Find where the given text appears and provide that cell's center as (x, y) coordinate. 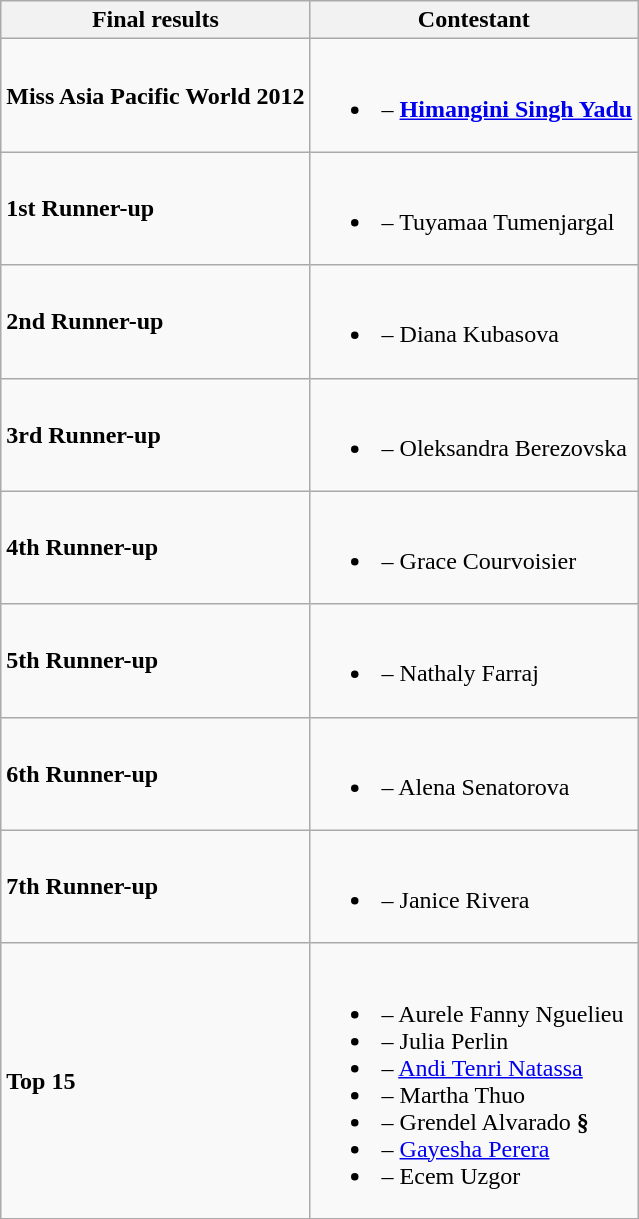
– Himangini Singh Yadu (474, 96)
2nd Runner-up (156, 322)
6th Runner-up (156, 774)
– Alena Senatorova (474, 774)
Miss Asia Pacific World 2012 (156, 96)
Final results (156, 20)
– Aurele Fanny Nguelieu – Julia Perlin – Andi Tenri Natassa – Martha Thuo – Grendel Alvarado § – Gayesha Perera – Ecem Uzgor (474, 1080)
– Tuyamaa Tumenjargal (474, 208)
– Grace Courvoisier (474, 548)
– Oleksandra Berezovska (474, 434)
7th Runner-up (156, 886)
4th Runner-up (156, 548)
5th Runner-up (156, 660)
– Janice Rivera (474, 886)
3rd Runner-up (156, 434)
– Diana Kubasova (474, 322)
Contestant (474, 20)
1st Runner-up (156, 208)
– Nathaly Farraj (474, 660)
Top 15 (156, 1080)
